Identify which cell holds the provided text, then report its (x, y) central coordinate. 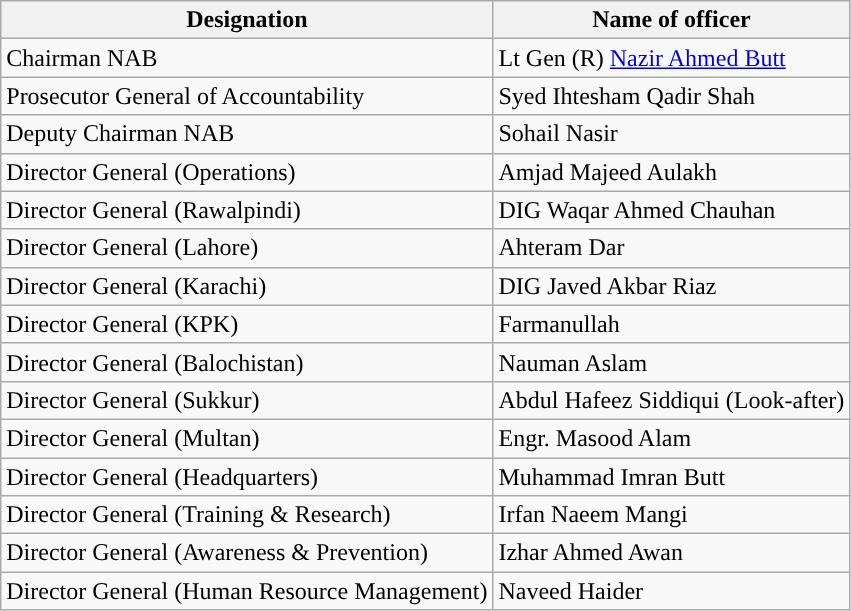
Director General (Training & Research) (247, 515)
Muhammad Imran Butt (672, 477)
Nauman Aslam (672, 362)
Designation (247, 20)
Farmanullah (672, 324)
Prosecutor General of Accountability (247, 96)
Director General (KPK) (247, 324)
DIG Javed Akbar Riaz (672, 286)
DIG Waqar Ahmed Chauhan (672, 210)
Director General (Sukkur) (247, 400)
Abdul Hafeez Siddiqui (Look-after) (672, 400)
Syed Ihtesham Qadir Shah (672, 96)
Amjad Majeed Aulakh (672, 172)
Ahteram Dar (672, 248)
Director General (Headquarters) (247, 477)
Director General (Multan) (247, 438)
Irfan Naeem Mangi (672, 515)
Director General (Rawalpindi) (247, 210)
Director General (Awareness & Prevention) (247, 553)
Deputy Chairman NAB (247, 134)
Director General (Operations) (247, 172)
Director General (Human Resource Management) (247, 591)
Director General (Balochistan) (247, 362)
Name of officer (672, 20)
Chairman NAB (247, 58)
Engr. Masood Alam (672, 438)
Naveed Haider (672, 591)
Director General (Lahore) (247, 248)
Director General (Karachi) (247, 286)
Izhar Ahmed Awan (672, 553)
Lt Gen (R) Nazir Ahmed Butt (672, 58)
Sohail Nasir (672, 134)
